Output the (x, y) coordinate of the center of the cell containing the given text.  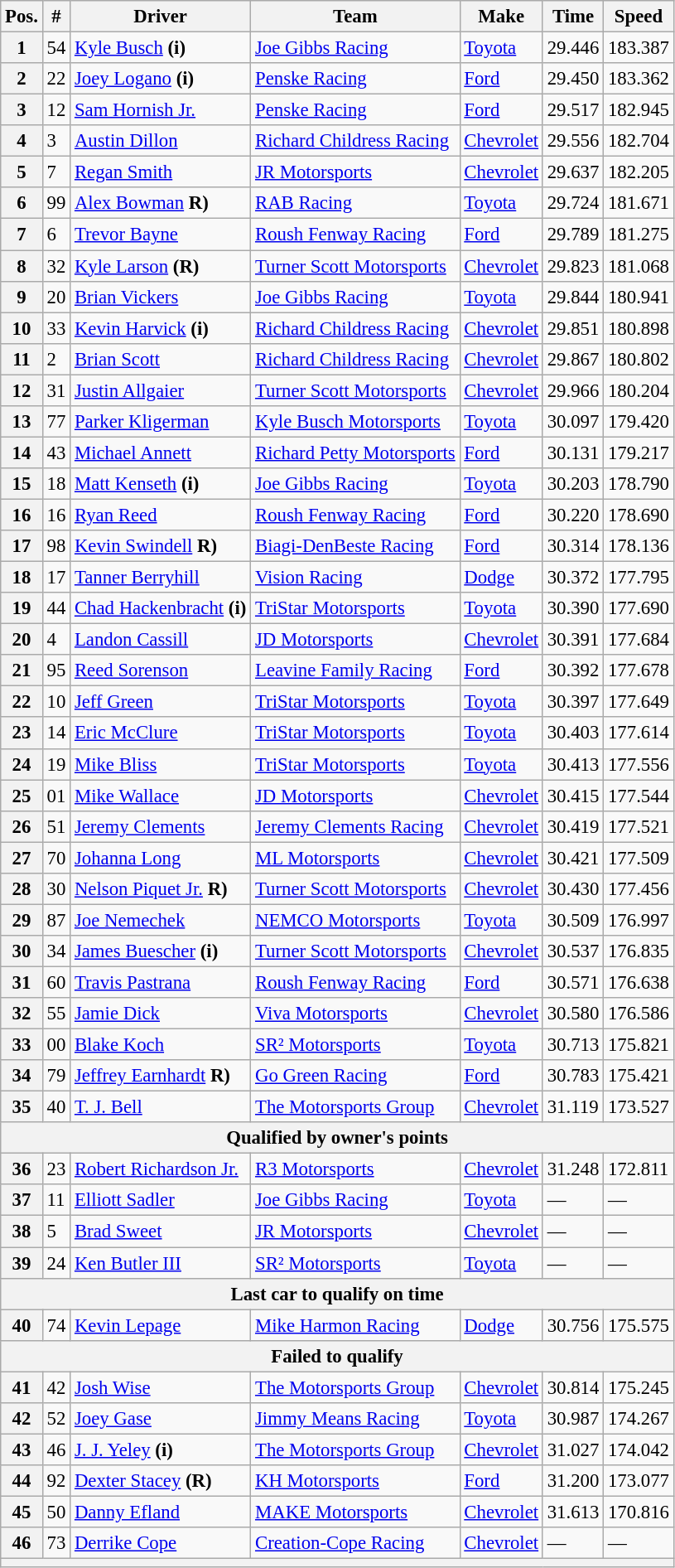
177.614 (639, 733)
13 (22, 422)
180.898 (639, 328)
Jeffrey Earnhardt R) (161, 1076)
177.678 (639, 670)
31.248 (573, 1169)
29.637 (573, 172)
183.387 (639, 48)
174.267 (639, 1419)
Kevin Swindell R) (161, 546)
37 (22, 1201)
James Buescher (i) (161, 951)
Mike Wallace (161, 796)
175.575 (639, 1325)
30.397 (573, 702)
Creation-Cope Racing (355, 1543)
30.580 (573, 1014)
Jeff Green (161, 702)
50 (56, 1512)
25 (22, 796)
36 (22, 1169)
177.509 (639, 858)
Josh Wise (161, 1387)
176.586 (639, 1014)
Reed Sorenson (161, 670)
Derrike Cope (161, 1543)
54 (56, 48)
30.415 (573, 796)
Regan Smith (161, 172)
Kevin Harvick (i) (161, 328)
Justin Allgaier (161, 390)
Richard Petty Motorsports (355, 452)
55 (56, 1014)
29.724 (573, 203)
30.390 (573, 608)
Kyle Busch Motorsports (355, 422)
15 (22, 484)
Travis Pastrana (161, 982)
Vision Racing (355, 578)
181.275 (639, 235)
9 (22, 297)
182.945 (639, 110)
177.795 (639, 578)
180.204 (639, 390)
29.823 (573, 266)
74 (56, 1325)
30.537 (573, 951)
Brian Vickers (161, 297)
177.649 (639, 702)
Kyle Larson (R) (161, 266)
30.413 (573, 764)
30.509 (573, 920)
183.362 (639, 79)
Sam Hornish Jr. (161, 110)
Matt Kenseth (i) (161, 484)
Nelson Piquet Jr. R) (161, 889)
Joey Gase (161, 1419)
45 (22, 1512)
182.205 (639, 172)
01 (56, 796)
30.419 (573, 826)
181.068 (639, 266)
Danny Efland (161, 1512)
30.814 (573, 1387)
87 (56, 920)
Joe Nemechek (161, 920)
178.136 (639, 546)
29.446 (573, 48)
Brad Sweet (161, 1232)
Elliott Sadler (161, 1201)
27 (22, 858)
30.314 (573, 546)
51 (56, 826)
30.131 (573, 452)
Mike Bliss (161, 764)
RAB Racing (355, 203)
29 (22, 920)
174.042 (639, 1449)
30.430 (573, 889)
29.844 (573, 297)
177.684 (639, 640)
31.200 (573, 1481)
30.372 (573, 578)
30.713 (573, 1045)
Blake Koch (161, 1045)
177.544 (639, 796)
Leavine Family Racing (355, 670)
95 (56, 670)
Ken Butler III (161, 1263)
182.704 (639, 141)
179.420 (639, 422)
Robert Richardson Jr. (161, 1169)
175.421 (639, 1076)
173.077 (639, 1481)
92 (56, 1481)
30.783 (573, 1076)
98 (56, 546)
ML Motorsports (355, 858)
NEMCO Motorsports (355, 920)
177.521 (639, 826)
T. J. Bell (161, 1107)
Joey Logano (i) (161, 79)
30.203 (573, 484)
176.638 (639, 982)
Kevin Lepage (161, 1325)
R3 Motorsports (355, 1169)
38 (22, 1232)
29.851 (573, 328)
30.097 (573, 422)
Austin Dillon (161, 141)
30.421 (573, 858)
Pos. (22, 17)
177.556 (639, 764)
41 (22, 1387)
31.027 (573, 1449)
29.450 (573, 79)
Biagi-DenBeste Racing (355, 546)
52 (56, 1419)
30.987 (573, 1419)
29.867 (573, 359)
Jeremy Clements (161, 826)
Jimmy Means Racing (355, 1419)
Mike Harmon Racing (355, 1325)
29.966 (573, 390)
Viva Motorsports (355, 1014)
172.811 (639, 1169)
30.571 (573, 982)
31.119 (573, 1107)
Team (355, 17)
Go Green Racing (355, 1076)
Failed to qualify (338, 1356)
39 (22, 1263)
KH Motorsports (355, 1481)
177.456 (639, 889)
173.527 (639, 1107)
79 (56, 1076)
176.835 (639, 951)
175.245 (639, 1387)
31.613 (573, 1512)
Brian Scott (161, 359)
21 (22, 670)
Johanna Long (161, 858)
Chad Hackenbracht (i) (161, 608)
29.517 (573, 110)
# (56, 17)
Landon Cassill (161, 640)
Eric McClure (161, 733)
Trevor Bayne (161, 235)
Qualified by owner's points (338, 1138)
179.217 (639, 452)
73 (56, 1543)
178.690 (639, 515)
176.997 (639, 920)
28 (22, 889)
Speed (639, 17)
Dexter Stacey (R) (161, 1481)
29.789 (573, 235)
Make (501, 17)
35 (22, 1107)
Jeremy Clements Racing (355, 826)
29.556 (573, 141)
8 (22, 266)
177.690 (639, 608)
181.671 (639, 203)
30.403 (573, 733)
178.790 (639, 484)
Ryan Reed (161, 515)
Time (573, 17)
60 (56, 982)
99 (56, 203)
180.941 (639, 297)
26 (22, 826)
170.816 (639, 1512)
1 (22, 48)
J. J. Yeley (i) (161, 1449)
Driver (161, 17)
Kyle Busch (i) (161, 48)
70 (56, 858)
Last car to qualify on time (338, 1294)
MAKE Motorsports (355, 1512)
Michael Annett (161, 452)
77 (56, 422)
30.756 (573, 1325)
180.802 (639, 359)
30.220 (573, 515)
00 (56, 1045)
175.821 (639, 1045)
Tanner Berryhill (161, 578)
30.392 (573, 670)
Jamie Dick (161, 1014)
30.391 (573, 640)
Alex Bowman R) (161, 203)
Parker Kligerman (161, 422)
